Extract the (X, Y) coordinate from the center of the cell holding the provided text.  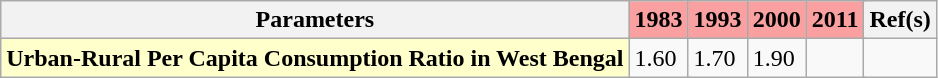
2011 (835, 20)
1.70 (718, 58)
2000 (776, 20)
1993 (718, 20)
Ref(s) (900, 20)
Urban-Rural Per Capita Consumption Ratio in West Bengal (315, 58)
1.60 (658, 58)
1.90 (776, 58)
1983 (658, 20)
Parameters (315, 20)
